Pinpoint the cell where the given text exists, returning its [X, Y] midpoint coordinate. 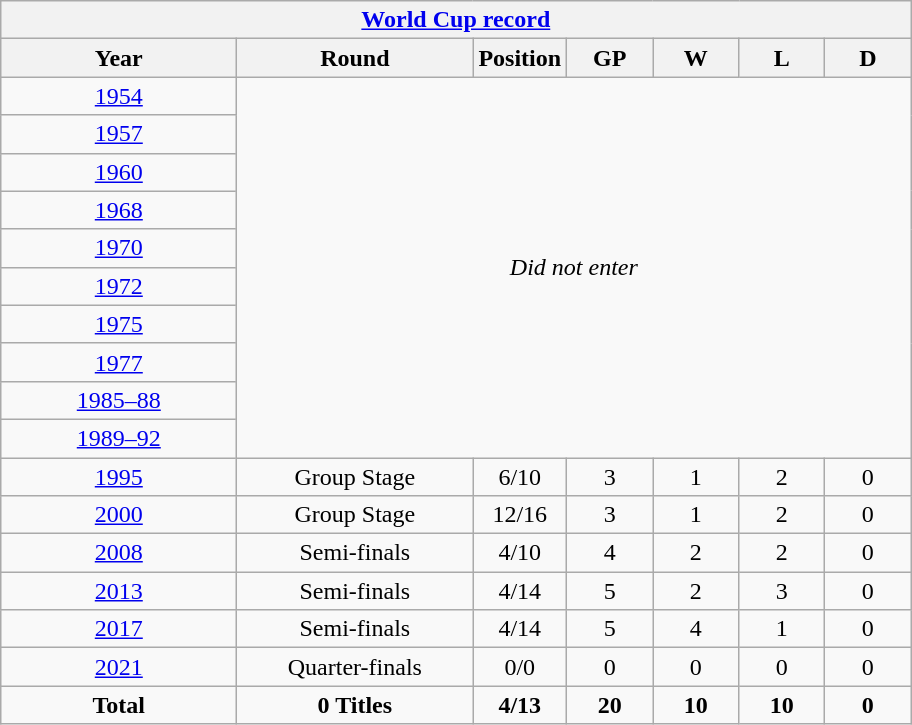
1957 [119, 134]
2021 [119, 667]
1954 [119, 96]
4/13 [520, 705]
W [696, 58]
1972 [119, 286]
Round [355, 58]
0 Titles [355, 705]
Year [119, 58]
12/16 [520, 515]
D [868, 58]
2013 [119, 591]
World Cup record [456, 20]
1977 [119, 362]
1960 [119, 172]
L [782, 58]
20 [610, 705]
GP [610, 58]
2008 [119, 553]
1975 [119, 324]
Quarter-finals [355, 667]
1968 [119, 210]
2000 [119, 515]
1985–88 [119, 400]
Total [119, 705]
Did not enter [574, 268]
1989–92 [119, 438]
1970 [119, 248]
1995 [119, 477]
2017 [119, 629]
4/10 [520, 553]
Position [520, 58]
6/10 [520, 477]
0/0 [520, 667]
